Return the [x, y] coordinate for the center point of the cell that contains the specified text.  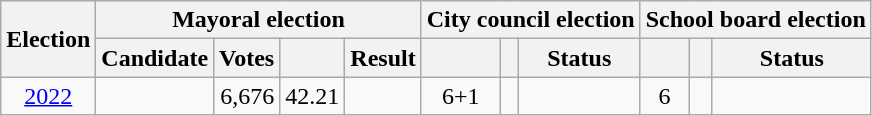
2022 [48, 96]
6 [664, 96]
Mayoral election [258, 20]
City council election [530, 20]
Result [383, 58]
School board election [756, 20]
Votes [247, 58]
Candidate [155, 58]
Election [48, 39]
42.21 [312, 96]
6,676 [247, 96]
6+1 [460, 96]
